Return [X, Y] of the center of cell containing provided text 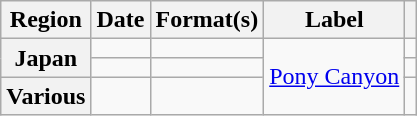
Pony Canyon [334, 77]
Various [46, 96]
Japan [46, 58]
Label [334, 20]
Format(s) [207, 20]
Date [120, 20]
Region [46, 20]
